Return [x, y] of the center of cell containing provided text 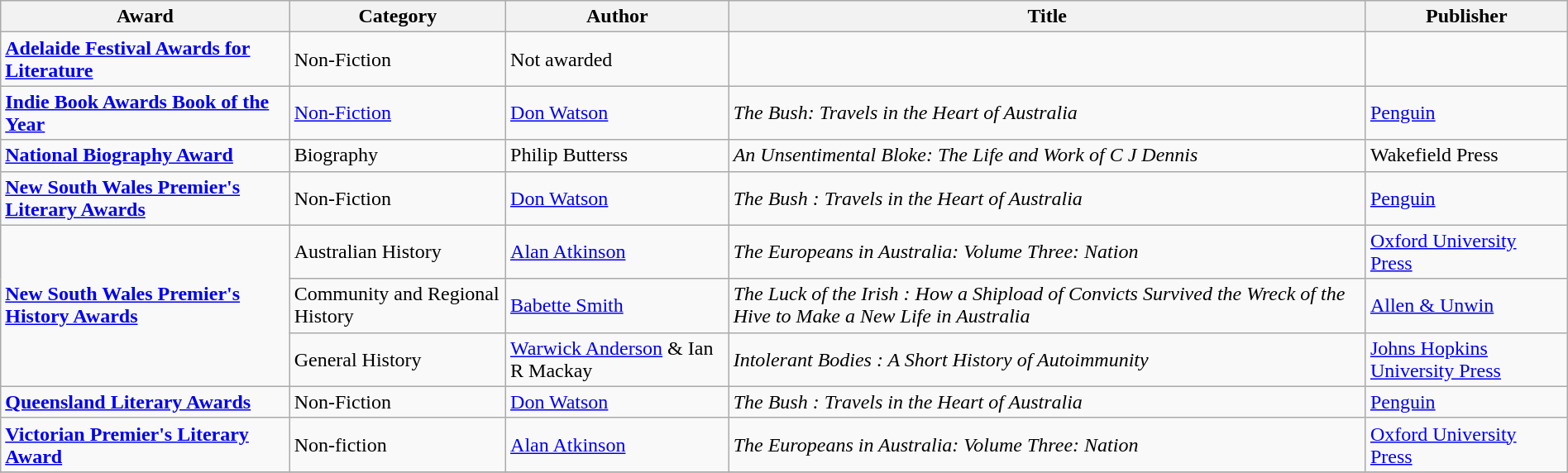
Babette Smith [618, 306]
National Biography Award [146, 155]
Biography [397, 155]
Allen & Unwin [1466, 306]
Queensland Literary Awards [146, 402]
Award [146, 17]
General History [397, 359]
Philip Butterss [618, 155]
Category [397, 17]
Adelaide Festival Awards for Literature [146, 60]
Indie Book Awards Book of the Year [146, 112]
New South Wales Premier's Literary Awards [146, 198]
Publisher [1466, 17]
Community and Regional History [397, 306]
An Unsentimental Bloke: The Life and Work of C J Dennis [1047, 155]
Warwick Anderson & Ian R Mackay [618, 359]
Wakefield Press [1466, 155]
Title [1047, 17]
Australian History [397, 251]
Non-fiction [397, 445]
New South Wales Premier's History Awards [146, 306]
Victorian Premier's Literary Award [146, 445]
Johns Hopkins University Press [1466, 359]
Author [618, 17]
Not awarded [618, 60]
The Bush: Travels in the Heart of Australia [1047, 112]
Intolerant Bodies : A Short History of Autoimmunity [1047, 359]
The Luck of the Irish : How a Shipload of Convicts Survived the Wreck of the Hive to Make a New Life in Australia [1047, 306]
